From the cell containing the given text, extract its center point as (x, y) coordinate. 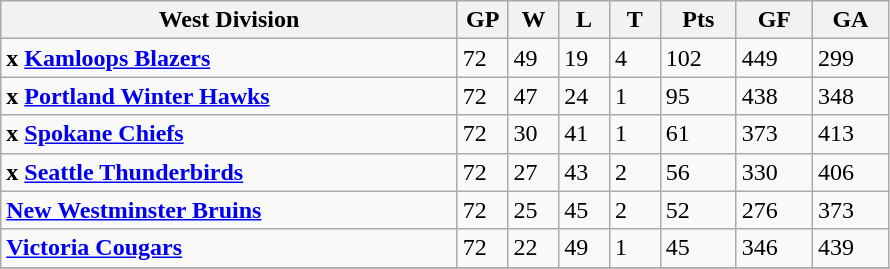
276 (774, 210)
L (584, 20)
406 (850, 172)
47 (534, 96)
439 (850, 248)
41 (584, 134)
330 (774, 172)
Pts (698, 20)
27 (534, 172)
GF (774, 20)
95 (698, 96)
438 (774, 96)
61 (698, 134)
25 (534, 210)
299 (850, 58)
346 (774, 248)
43 (584, 172)
GP (482, 20)
22 (534, 248)
x Spokane Chiefs (230, 134)
W (534, 20)
x Kamloops Blazers (230, 58)
30 (534, 134)
56 (698, 172)
19 (584, 58)
52 (698, 210)
Victoria Cougars (230, 248)
24 (584, 96)
413 (850, 134)
4 (634, 58)
GA (850, 20)
102 (698, 58)
West Division (230, 20)
x Seattle Thunderbirds (230, 172)
T (634, 20)
x Portland Winter Hawks (230, 96)
348 (850, 96)
449 (774, 58)
New Westminster Bruins (230, 210)
